Return the [x, y] coordinate for the center point of the cell that contains the specified text.  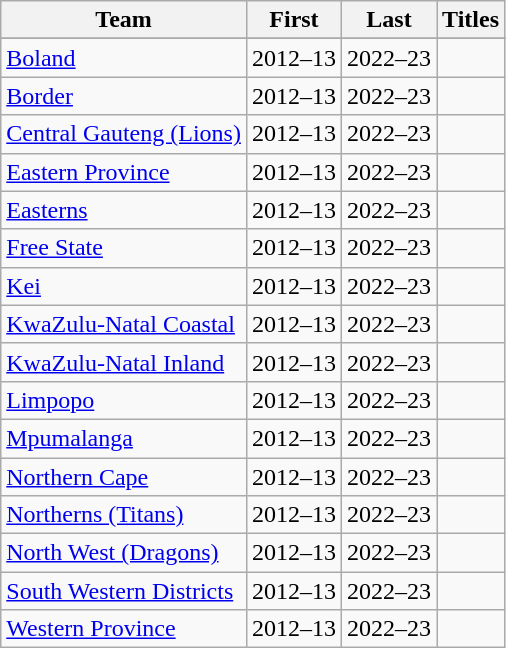
Free State [124, 248]
Northerns (Titans) [124, 515]
Team [124, 20]
Mpumalanga [124, 438]
Kei [124, 286]
Border [124, 96]
Boland [124, 58]
First [294, 20]
Western Province [124, 629]
Titles [471, 20]
KwaZulu-Natal Inland [124, 362]
Central Gauteng (Lions) [124, 134]
Eastern Province [124, 172]
Easterns [124, 210]
Northern Cape [124, 477]
South Western Districts [124, 591]
Last [388, 20]
KwaZulu-Natal Coastal [124, 324]
Limpopo [124, 400]
North West (Dragons) [124, 553]
